Return the (x, y) coordinate for the center point of the cell that contains the specified text.  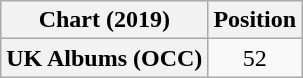
Chart (2019) (104, 20)
Position (255, 20)
UK Albums (OCC) (104, 58)
52 (255, 58)
